For the text-containing cell, return its midpoint in [x, y] coordinate format. 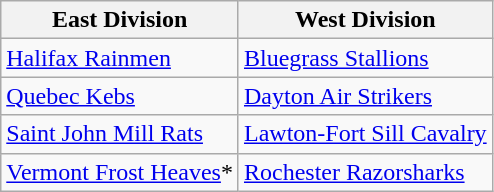
Halifax Rainmen [120, 58]
Dayton Air Strikers [365, 96]
Vermont Frost Heaves* [120, 172]
West Division [365, 20]
Lawton-Fort Sill Cavalry [365, 134]
Rochester Razorsharks [365, 172]
East Division [120, 20]
Bluegrass Stallions [365, 58]
Saint John Mill Rats [120, 134]
Quebec Kebs [120, 96]
